For the text-containing cell, return its midpoint in (X, Y) coordinate format. 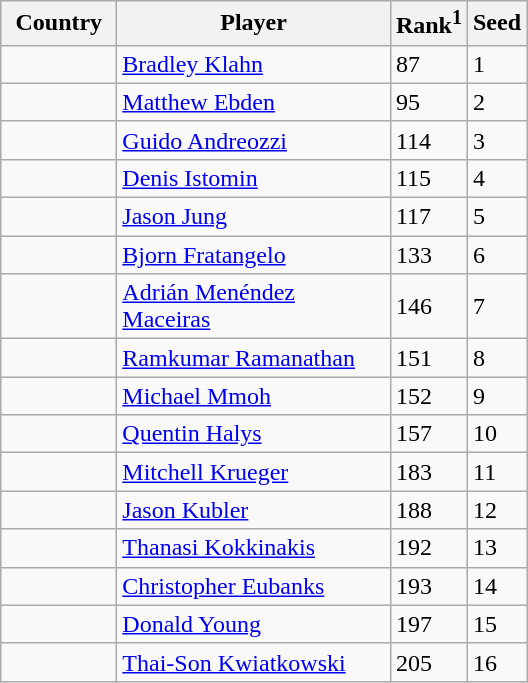
Guido Andreozzi (254, 140)
6 (496, 255)
Donald Young (254, 624)
Denis Istomin (254, 178)
11 (496, 472)
1 (496, 64)
16 (496, 662)
Seed (496, 24)
15 (496, 624)
Michael Mmoh (254, 396)
Christopher Eubanks (254, 586)
Jason Jung (254, 217)
8 (496, 358)
14 (496, 586)
152 (428, 396)
13 (496, 548)
7 (496, 306)
183 (428, 472)
Bjorn Fratangelo (254, 255)
87 (428, 64)
95 (428, 102)
197 (428, 624)
Mitchell Krueger (254, 472)
146 (428, 306)
Matthew Ebden (254, 102)
Thai-Son Kwiatkowski (254, 662)
Adrián Menéndez Maceiras (254, 306)
Country (59, 24)
12 (496, 510)
188 (428, 510)
Rank1 (428, 24)
151 (428, 358)
157 (428, 434)
Ramkumar Ramanathan (254, 358)
Jason Kubler (254, 510)
117 (428, 217)
4 (496, 178)
9 (496, 396)
Thanasi Kokkinakis (254, 548)
10 (496, 434)
133 (428, 255)
192 (428, 548)
Quentin Halys (254, 434)
114 (428, 140)
193 (428, 586)
Player (254, 24)
5 (496, 217)
2 (496, 102)
205 (428, 662)
3 (496, 140)
Bradley Klahn (254, 64)
115 (428, 178)
